Determine the (X, Y) coordinate at the center of the cell enclosing the given text.  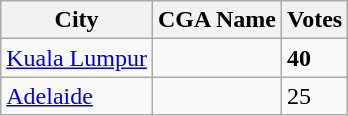
CGA Name (216, 20)
Kuala Lumpur (77, 58)
25 (314, 96)
40 (314, 58)
Adelaide (77, 96)
Votes (314, 20)
City (77, 20)
